Pinpoint the cell where the given text exists, returning its (X, Y) midpoint coordinate. 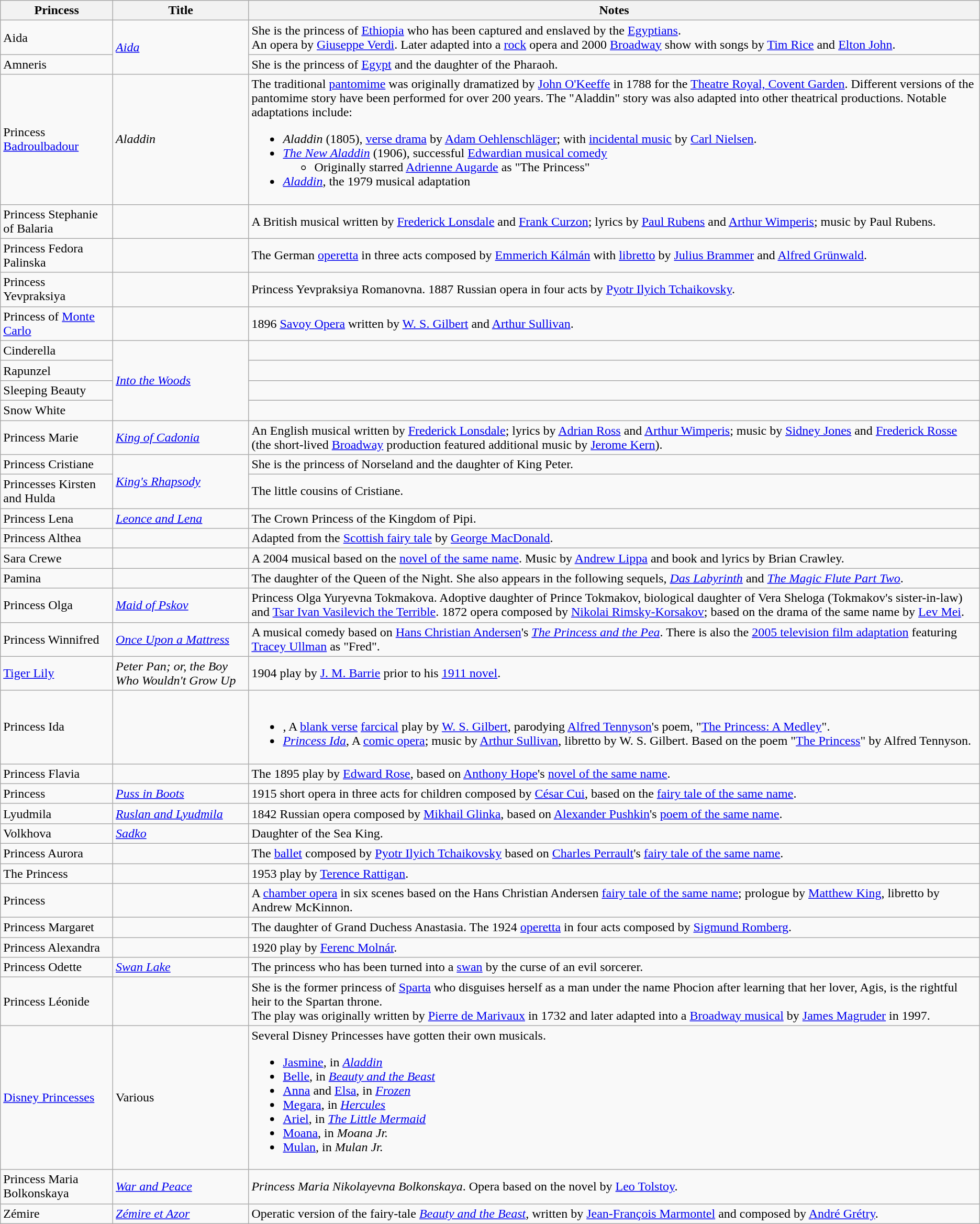
Aladdin (181, 139)
Zémire (57, 1214)
Lyudmila (57, 813)
1953 play by Terence Rattigan. (614, 873)
Puss in Boots (181, 793)
Adapted from the Scottish fairy tale by George MacDonald. (614, 538)
1842 Russian opera composed by Mikhail Glinka, based on Alexander Pushkin's poem of the same name. (614, 813)
Sadko (181, 833)
Various (181, 1098)
Princess Léonide (57, 1001)
Disney Princesses (57, 1098)
Princess Cristiane (57, 465)
Peter Pan; or, the Boy Who Wouldn't Grow Up (181, 674)
Princess Yevpraksiya Romanovna. 1887 Russian opera in four acts by Pyotr Ilyich Tchaikovsky. (614, 289)
The princess who has been turned into a swan by the curse of an evil sorcerer. (614, 967)
Cinderella (57, 350)
The Crown Princess of the Kingdom of Pipi. (614, 519)
King's Rhapsody (181, 482)
Title (181, 10)
Princess Margaret (57, 928)
Leonce and Lena (181, 519)
Maid of Pskov (181, 605)
1920 play by Ferenc Molnár. (614, 947)
War and Peace (181, 1187)
Princess Maria Nikolayevna Bolkonskaya. Opera based on the novel by Leo Tolstoy. (614, 1187)
Rapunzel (57, 370)
King of Cadonia (181, 437)
Princess of Monte Carlo (57, 324)
Sara Crewe (57, 558)
Princess Aurora (57, 853)
Princess Flavia (57, 774)
Princess Winnifred (57, 639)
The daughter of the Queen of the Night. She also appears in the following sequels, Das Labyrinth and The Magic Flute Part Two. (614, 578)
Notes (614, 10)
Princess Ida (57, 727)
Into the Woods (181, 380)
She is the princess of Norseland and the daughter of King Peter. (614, 465)
A 2004 musical based on the novel of the same name. Music by Andrew Lippa and book and lyrics by Brian Crawley. (614, 558)
Princess Maria Bolkonskaya (57, 1187)
Princess Lena (57, 519)
Operatic version of the fairy-tale Beauty and the Beast, written by Jean-François Marmontel and composed by André Grétry. (614, 1214)
Tiger Lily (57, 674)
Daughter of the Sea King. (614, 833)
Princess Stephanie of Balaria (57, 221)
Princess Althea (57, 538)
The daughter of Grand Duchess Anastasia. The 1924 operetta in four acts composed by Sigmund Romberg. (614, 928)
Princess Badroulbadour (57, 139)
She is the princess of Egypt and the daughter of the Pharaoh. (614, 64)
Ruslan and Lyudmila (181, 813)
Volkhova (57, 833)
1915 short opera in three acts for children composed by César Cui, based on the fairy tale of the same name. (614, 793)
Princess Marie (57, 437)
The little cousins of Cristiane. (614, 491)
Princesses Kirsten and Hulda (57, 491)
Amneris (57, 64)
1904 play by J. M. Barrie prior to his 1911 novel. (614, 674)
Princess Fedora Palinska (57, 256)
The German operetta in three acts composed by Emmerich Kálmán with libretto by Julius Brammer and Alfred Grünwald. (614, 256)
Zémire et Azor (181, 1214)
The ballet composed by Pyotr Ilyich Tchaikovsky based on Charles Perrault's fairy tale of the same name. (614, 853)
Snow White (57, 410)
The 1895 play by Edward Rose, based on Anthony Hope's novel of the same name. (614, 774)
1896 Savoy Opera written by W. S. Gilbert and Arthur Sullivan. (614, 324)
Princess Alexandra (57, 947)
A British musical written by Frederick Lonsdale and Frank Curzon; lyrics by Paul Rubens and Arthur Wimperis; music by Paul Rubens. (614, 221)
Princess Yevpraksiya (57, 289)
Princess Olga (57, 605)
The Princess (57, 873)
Sleeping Beauty (57, 390)
Swan Lake (181, 967)
Pamina (57, 578)
Once Upon a Mattress (181, 639)
Princess Odette (57, 967)
